Capture the cell that displays the provided text and extract its [x, y] central coordinate. 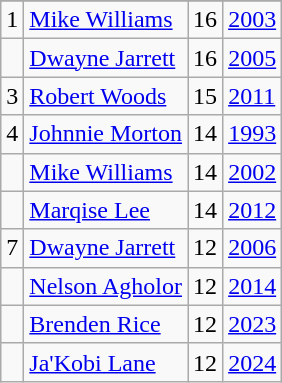
Robert Woods [106, 96]
Marqise Lee [106, 210]
3 [12, 96]
2023 [252, 324]
1 [12, 20]
4 [12, 134]
Nelson Agholor [106, 286]
2014 [252, 286]
Johnnie Morton [106, 134]
Ja'Kobi Lane [106, 362]
2012 [252, 210]
2006 [252, 248]
1993 [252, 134]
2003 [252, 20]
15 [206, 96]
2011 [252, 96]
2024 [252, 362]
2005 [252, 58]
7 [12, 248]
2002 [252, 172]
Brenden Rice [106, 324]
